Locate the cell with the specified text and output its (x, y) center coordinate. 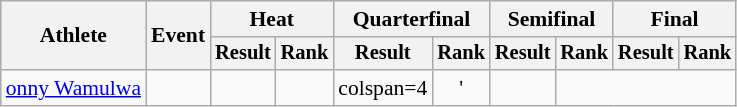
Final (674, 19)
Quarterfinal (412, 19)
' (461, 88)
onny Wamulwa (74, 88)
colspan=4 (382, 88)
Athlete (74, 36)
Heat (272, 19)
Event (178, 36)
Semifinal (552, 19)
